Scan for the cell matching the given text and deliver its [x, y] coordinate at center. 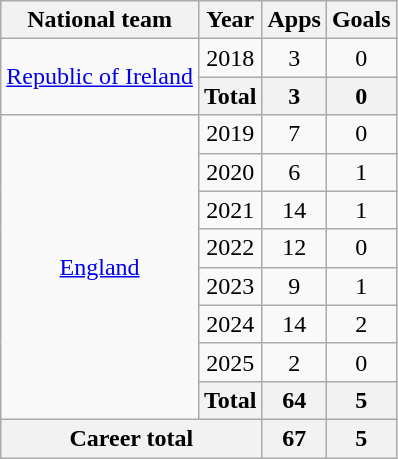
2023 [230, 286]
Year [230, 20]
9 [294, 286]
England [100, 267]
12 [294, 248]
2024 [230, 324]
67 [294, 438]
Career total [132, 438]
2025 [230, 362]
National team [100, 20]
2019 [230, 134]
2020 [230, 172]
Republic of Ireland [100, 77]
Goals [361, 20]
2018 [230, 58]
2022 [230, 248]
Apps [294, 20]
7 [294, 134]
6 [294, 172]
2021 [230, 210]
64 [294, 400]
